Pinpoint the cell where the given text exists, returning its [X, Y] midpoint coordinate. 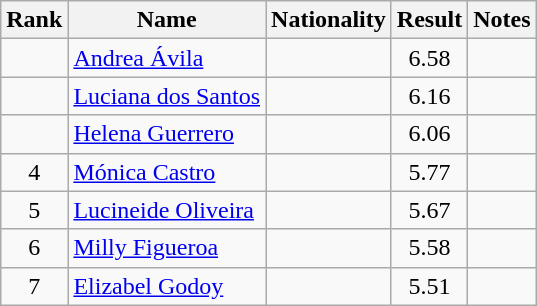
Nationality [329, 20]
Rank [34, 20]
4 [34, 172]
6.58 [429, 58]
5.51 [429, 286]
Name [167, 20]
Notes [502, 20]
Lucineide Oliveira [167, 210]
7 [34, 286]
6 [34, 248]
6.06 [429, 134]
5.58 [429, 248]
5 [34, 210]
5.67 [429, 210]
Andrea Ávila [167, 58]
Elizabel Godoy [167, 286]
Helena Guerrero [167, 134]
5.77 [429, 172]
6.16 [429, 96]
Mónica Castro [167, 172]
Luciana dos Santos [167, 96]
Result [429, 20]
Milly Figueroa [167, 248]
